Determine the [X, Y] coordinate at the center of the cell enclosing the given text.  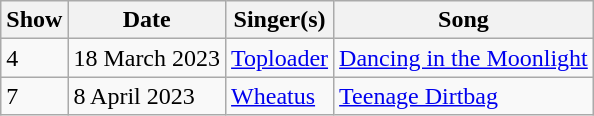
8 April 2023 [147, 96]
Date [147, 20]
18 March 2023 [147, 58]
Show [34, 20]
4 [34, 58]
7 [34, 96]
Singer(s) [280, 20]
Toploader [280, 58]
Wheatus [280, 96]
Teenage Dirtbag [464, 96]
Dancing in the Moonlight [464, 58]
Song [464, 20]
